Detect which cell encompasses the target text, then output its (X, Y) center coordinate. 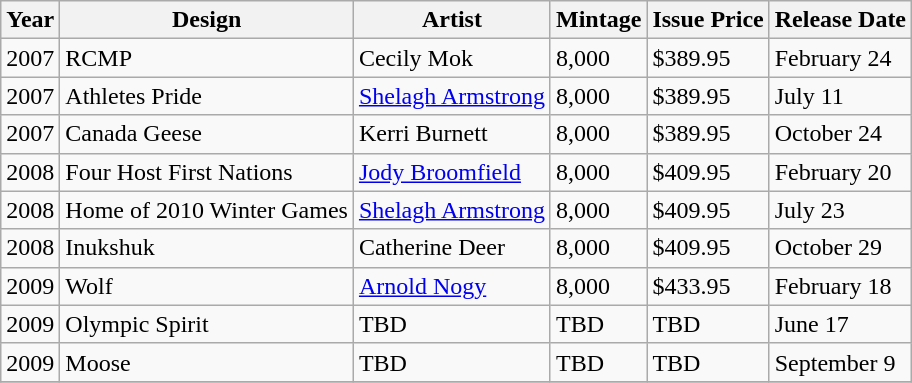
Issue Price (708, 20)
Jody Broomfield (452, 172)
Catherine Deer (452, 248)
October 29 (840, 248)
Inukshuk (207, 248)
July 23 (840, 210)
RCMP (207, 58)
Olympic Spirit (207, 324)
Moose (207, 362)
July 11 (840, 96)
Design (207, 20)
Four Host First Nations (207, 172)
October 24 (840, 134)
Wolf (207, 286)
February 24 (840, 58)
September 9 (840, 362)
Athletes Pride (207, 96)
Mintage (598, 20)
Arnold Nogy (452, 286)
June 17 (840, 324)
Canada Geese (207, 134)
Release Date (840, 20)
$433.95 (708, 286)
Kerri Burnett (452, 134)
February 18 (840, 286)
Year (30, 20)
Artist (452, 20)
Cecily Mok (452, 58)
Home of 2010 Winter Games (207, 210)
February 20 (840, 172)
